Return the (x, y) coordinate for the center point of the cell that contains the specified text.  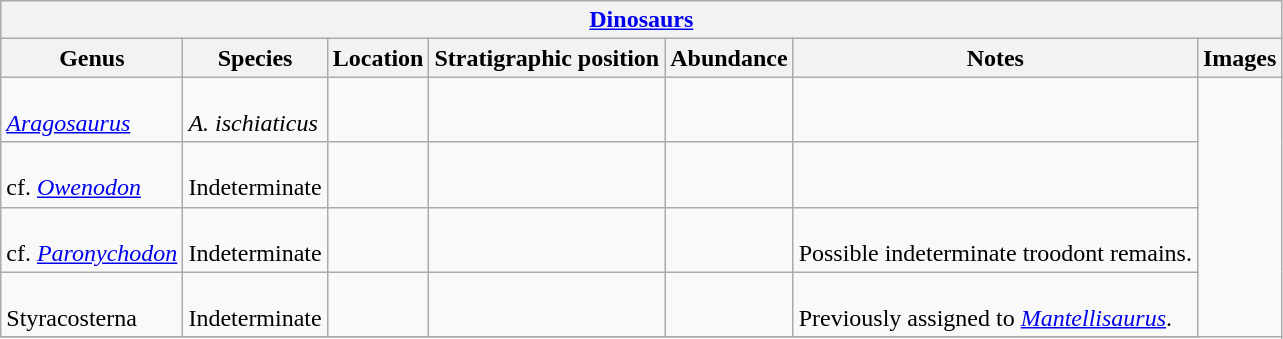
Styracosterna (92, 304)
Aragosaurus (92, 110)
cf. Owenodon (92, 174)
Possible indeterminate troodont remains. (995, 240)
A. ischiaticus (255, 110)
Notes (995, 58)
Previously assigned to Mantellisaurus. (995, 304)
cf. Paronychodon (92, 240)
Location (378, 58)
Genus (92, 58)
Species (255, 58)
Abundance (729, 58)
Stratigraphic position (547, 58)
Images (1239, 58)
Dinosaurs (642, 20)
